Capture the cell that displays the provided text and extract its (x, y) central coordinate. 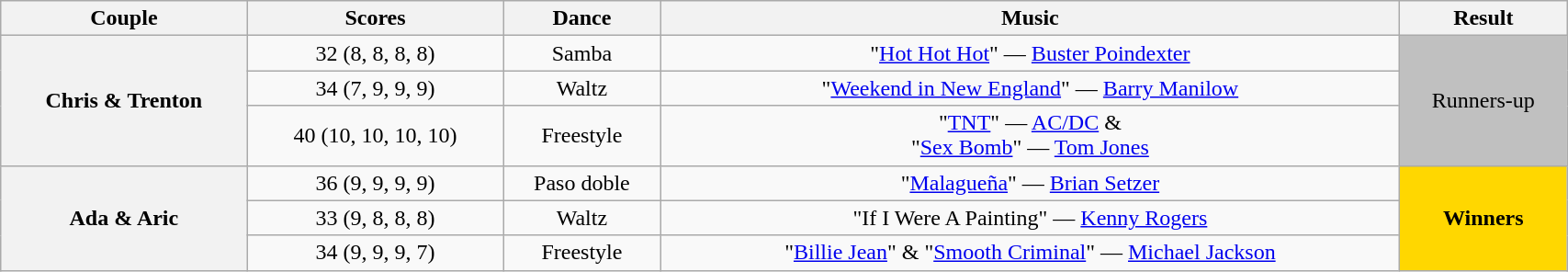
Dance (582, 18)
Result (1483, 18)
Music (1031, 18)
32 (8, 8, 8, 8) (375, 53)
"Malagueña" — Brian Setzer (1031, 183)
40 (10, 10, 10, 10) (375, 136)
Ada & Aric (124, 218)
Samba (582, 53)
33 (9, 8, 8, 8) (375, 218)
"Weekend in New England" — Barry Manilow (1031, 88)
"Hot Hot Hot" — Buster Poindexter (1031, 53)
Runners-up (1483, 101)
"If I Were A Painting" — Kenny Rogers (1031, 218)
34 (9, 9, 9, 7) (375, 253)
"Billie Jean" & "Smooth Criminal" — Michael Jackson (1031, 253)
Winners (1483, 218)
34 (7, 9, 9, 9) (375, 88)
Scores (375, 18)
"TNT" — AC/DC &"Sex Bomb" — Tom Jones (1031, 136)
Chris & Trenton (124, 101)
36 (9, 9, 9, 9) (375, 183)
Couple (124, 18)
Paso doble (582, 183)
